Return [X, Y] of the center of cell containing provided text 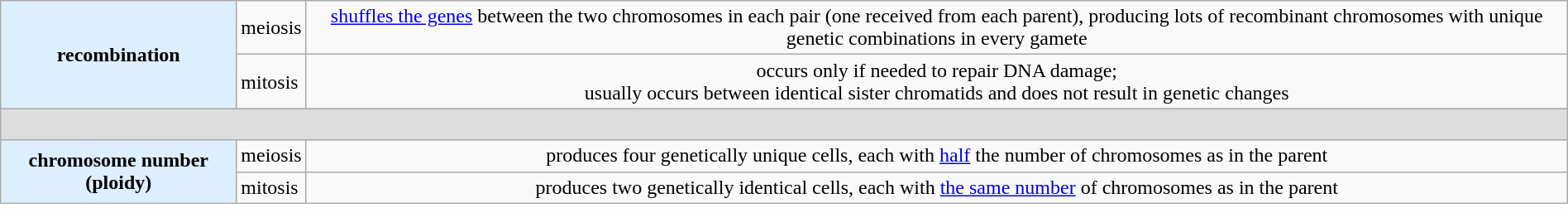
chromosome number (ploidy) [119, 172]
produces two genetically identical cells, each with the same number of chromosomes as in the parent [936, 187]
produces four genetically unique cells, each with half the number of chromosomes as in the parent [936, 156]
occurs only if needed to repair DNA damage;usually occurs between identical sister chromatids and does not result in genetic changes [936, 81]
recombination [119, 55]
